Output the [x, y] coordinate of the center of the cell containing the given text.  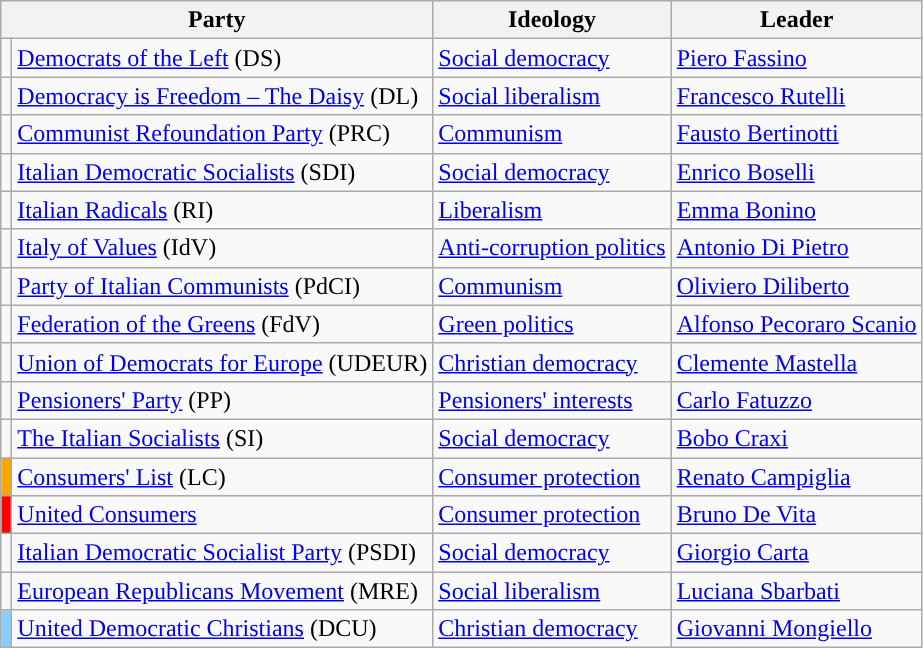
Enrico Boselli [796, 172]
Luciana Sbarbati [796, 591]
Pensioners' Party (PP) [222, 400]
Emma Bonino [796, 210]
Carlo Fatuzzo [796, 400]
Italy of Values (IdV) [222, 248]
Piero Fassino [796, 58]
Anti-corruption politics [552, 248]
Leader [796, 20]
Francesco Rutelli [796, 96]
Giorgio Carta [796, 553]
Oliviero Diliberto [796, 286]
Italian Democratic Socialists (SDI) [222, 172]
Liberalism [552, 210]
Italian Democratic Socialist Party (PSDI) [222, 553]
Consumers' List (LC) [222, 477]
Italian Radicals (RI) [222, 210]
United Democratic Christians (DCU) [222, 629]
Union of Democrats for Europe (UDEUR) [222, 362]
Alfonso Pecoraro Scanio [796, 324]
Giovanni Mongiello [796, 629]
Bruno De Vita [796, 515]
Party of Italian Communists (PdCI) [222, 286]
Bobo Craxi [796, 438]
Party [217, 20]
Antonio Di Pietro [796, 248]
Pensioners' interests [552, 400]
Renato Campiglia [796, 477]
Clemente Mastella [796, 362]
Democrats of the Left (DS) [222, 58]
Federation of the Greens (FdV) [222, 324]
European Republicans Movement (MRE) [222, 591]
Green politics [552, 324]
Communist Refoundation Party (PRC) [222, 134]
The Italian Socialists (SI) [222, 438]
Ideology [552, 20]
Democracy is Freedom – The Daisy (DL) [222, 96]
Fausto Bertinotti [796, 134]
United Consumers [222, 515]
